Determine the [x, y] coordinate at the center of the cell enclosing the given text.  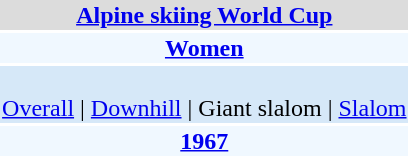
Alpine skiing World Cup [204, 15]
1967 [204, 141]
Women [204, 48]
Overall | Downhill | Giant slalom | Slalom [204, 94]
